Determine the [X, Y] coordinate at the center of the cell enclosing the given text.  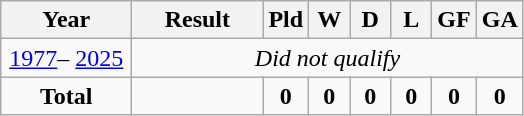
W [330, 20]
Did not qualify [328, 58]
L [412, 20]
D [370, 20]
GF [454, 20]
GA [500, 20]
Pld [286, 20]
Total [66, 96]
Result [198, 20]
1977– 2025 [66, 58]
Year [66, 20]
